Locate the cell with the specified text and output its [X, Y] center coordinate. 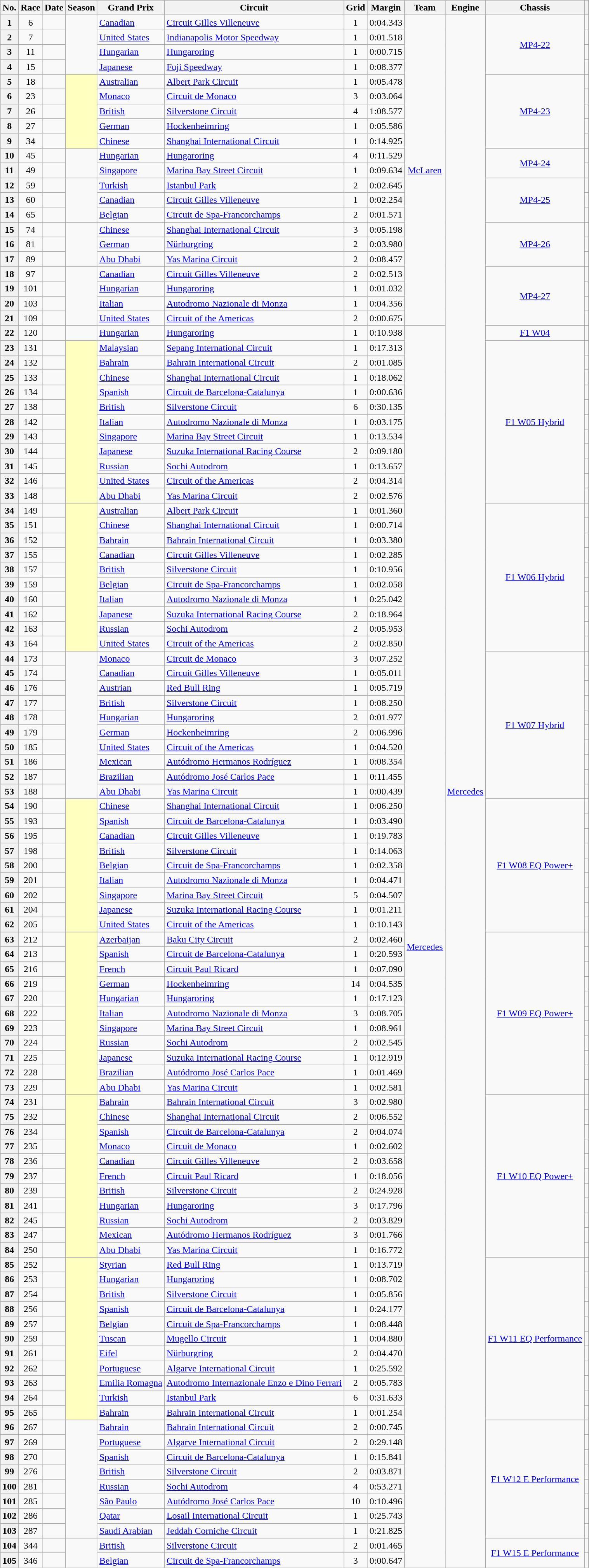
62 [9, 925]
176 [31, 688]
0:03.829 [386, 1220]
0:10.938 [386, 333]
0:01.469 [386, 1072]
0:00.636 [386, 392]
33 [9, 496]
142 [31, 422]
0:08.448 [386, 1324]
MP4-27 [535, 296]
MP4-24 [535, 163]
MP4-25 [535, 200]
73 [9, 1087]
94 [9, 1398]
0:05.953 [386, 629]
0:08.702 [386, 1279]
96 [9, 1427]
32 [9, 481]
0:04.520 [386, 747]
270 [31, 1457]
F1 W12 E Performance [535, 1479]
0:05.856 [386, 1294]
69 [9, 1028]
0:14.063 [386, 850]
0:03.871 [386, 1472]
0:12.919 [386, 1058]
36 [9, 540]
16 [9, 244]
0:06.552 [386, 1117]
48 [9, 718]
0:01.360 [386, 510]
9 [9, 141]
0:01.571 [386, 215]
187 [31, 777]
17 [9, 259]
213 [31, 954]
281 [31, 1486]
0:05.198 [386, 230]
8 [9, 126]
55 [9, 821]
177 [31, 703]
51 [9, 762]
56 [9, 836]
253 [31, 1279]
261 [31, 1353]
0:10.496 [386, 1501]
Chassis [535, 8]
267 [31, 1427]
35 [9, 525]
46 [9, 688]
0:25.042 [386, 599]
0:08.457 [386, 259]
0:01.766 [386, 1235]
Emilia Romagna [130, 1383]
Fuji Speedway [254, 67]
70 [9, 1043]
157 [31, 570]
Austrian [130, 688]
86 [9, 1279]
0:05.478 [386, 82]
F1 W09 EQ Power+ [535, 1013]
286 [31, 1516]
Baku City Circuit [254, 939]
0:05.783 [386, 1383]
162 [31, 614]
222 [31, 1013]
225 [31, 1058]
Tuscan [130, 1338]
0:03.380 [386, 540]
0:01.211 [386, 910]
39 [9, 584]
0:01.032 [386, 289]
262 [31, 1368]
148 [31, 496]
0:18.062 [386, 377]
0:25.592 [386, 1368]
25 [9, 377]
12 [9, 185]
149 [31, 510]
Losail International Circuit [254, 1516]
0:02.581 [386, 1087]
134 [31, 392]
91 [9, 1353]
31 [9, 466]
104 [9, 1545]
0:02.358 [386, 865]
F1 W04 [535, 333]
120 [31, 333]
235 [31, 1146]
79 [9, 1176]
0:25.743 [386, 1516]
0:19.783 [386, 836]
52 [9, 777]
Race [31, 8]
0:02.058 [386, 584]
231 [31, 1102]
131 [31, 348]
0:08.377 [386, 67]
95 [9, 1413]
Date [54, 8]
0:53.271 [386, 1486]
87 [9, 1294]
72 [9, 1072]
0:17.123 [386, 998]
109 [31, 318]
132 [31, 362]
263 [31, 1383]
254 [31, 1294]
269 [31, 1442]
Engine [465, 8]
64 [9, 954]
163 [31, 629]
0:03.490 [386, 821]
0:08.250 [386, 703]
F1 W08 EQ Power+ [535, 866]
0:00.745 [386, 1427]
224 [31, 1043]
0:07.252 [386, 659]
54 [9, 806]
0:04.470 [386, 1353]
McLaren [425, 170]
0:05.586 [386, 126]
0:16.772 [386, 1250]
155 [31, 555]
204 [31, 910]
92 [9, 1368]
212 [31, 939]
105 [9, 1560]
0:02.460 [386, 939]
146 [31, 481]
67 [9, 998]
102 [9, 1516]
0:02.645 [386, 185]
0:04.880 [386, 1338]
85 [9, 1265]
0:00.439 [386, 791]
237 [31, 1176]
138 [31, 407]
0:04.343 [386, 23]
179 [31, 732]
40 [9, 599]
173 [31, 659]
216 [31, 969]
30 [9, 451]
0:18.056 [386, 1176]
Mugello Circuit [254, 1338]
20 [9, 303]
0:06.250 [386, 806]
247 [31, 1235]
MP4-26 [535, 244]
0:11.529 [386, 155]
0:17.313 [386, 348]
0:00.647 [386, 1560]
195 [31, 836]
88 [9, 1309]
53 [9, 791]
Sepang International Circuit [254, 348]
202 [31, 895]
Grid [356, 8]
265 [31, 1413]
98 [9, 1457]
0:24.177 [386, 1309]
219 [31, 984]
0:02.850 [386, 643]
0:04.535 [386, 984]
No. [9, 8]
São Paulo [130, 1501]
13 [9, 200]
57 [9, 850]
174 [31, 673]
F1 W15 E Performance [535, 1553]
68 [9, 1013]
66 [9, 984]
0:01.085 [386, 362]
Autodromo Internazionale Enzo e Dino Ferrari [254, 1383]
190 [31, 806]
144 [31, 451]
145 [31, 466]
Circuit [254, 8]
0:13.719 [386, 1265]
F1 W05 Hybrid [535, 422]
0:02.602 [386, 1146]
152 [31, 540]
0:08.354 [386, 762]
Grand Prix [130, 8]
0:01.977 [386, 718]
164 [31, 643]
0:01.254 [386, 1413]
133 [31, 377]
232 [31, 1117]
188 [31, 791]
Qatar [130, 1516]
259 [31, 1338]
0:04.507 [386, 895]
185 [31, 747]
0:01.518 [386, 37]
0:15.841 [386, 1457]
71 [9, 1058]
43 [9, 643]
93 [9, 1383]
0:29.148 [386, 1442]
193 [31, 821]
285 [31, 1501]
0:03.064 [386, 96]
159 [31, 584]
42 [9, 629]
0:10.143 [386, 925]
0:24.928 [386, 1191]
MP4-23 [535, 111]
24 [9, 362]
0:31.633 [386, 1398]
38 [9, 570]
1:08.577 [386, 111]
252 [31, 1265]
MP4-22 [535, 45]
287 [31, 1531]
63 [9, 939]
220 [31, 998]
Jeddah Corniche Circuit [254, 1531]
0:13.534 [386, 437]
0:00.675 [386, 318]
99 [9, 1472]
0:08.705 [386, 1013]
76 [9, 1132]
77 [9, 1146]
250 [31, 1250]
Season [82, 8]
82 [9, 1220]
F1 W10 EQ Power+ [535, 1176]
201 [31, 880]
0:05.011 [386, 673]
0:02.254 [386, 200]
264 [31, 1398]
223 [31, 1028]
0:08.961 [386, 1028]
0:01.465 [386, 1545]
0:30.135 [386, 407]
0:02.576 [386, 496]
Team [425, 8]
0:06.996 [386, 732]
0:04.314 [386, 481]
151 [31, 525]
0:17.796 [386, 1206]
0:20.593 [386, 954]
257 [31, 1324]
178 [31, 718]
256 [31, 1309]
F1 W07 Hybrid [535, 725]
0:09.180 [386, 451]
F1 W11 EQ Performance [535, 1339]
80 [9, 1191]
0:04.471 [386, 880]
346 [31, 1560]
Saudi Arabian [130, 1531]
78 [9, 1161]
0:03.980 [386, 244]
50 [9, 747]
0:03.658 [386, 1161]
58 [9, 865]
198 [31, 850]
160 [31, 599]
75 [9, 1117]
229 [31, 1087]
186 [31, 762]
0:00.714 [386, 525]
Eifel [130, 1353]
90 [9, 1338]
234 [31, 1132]
0:04.356 [386, 303]
228 [31, 1072]
0:13.657 [386, 466]
205 [31, 925]
Indianapolis Motor Speedway [254, 37]
0:00.715 [386, 52]
239 [31, 1191]
100 [9, 1486]
0:14.925 [386, 141]
0:02.980 [386, 1102]
241 [31, 1206]
0:02.285 [386, 555]
Margin [386, 8]
F1 W06 Hybrid [535, 577]
Styrian [130, 1265]
44 [9, 659]
29 [9, 437]
83 [9, 1235]
0:11.455 [386, 777]
344 [31, 1545]
21 [9, 318]
0:02.513 [386, 274]
19 [9, 289]
0:02.545 [386, 1043]
41 [9, 614]
276 [31, 1472]
0:09.634 [386, 170]
Malaysian [130, 348]
0:03.175 [386, 422]
143 [31, 437]
Azerbaijan [130, 939]
0:04.074 [386, 1132]
0:05.719 [386, 688]
37 [9, 555]
200 [31, 865]
28 [9, 422]
0:18.964 [386, 614]
0:21.825 [386, 1531]
61 [9, 910]
245 [31, 1220]
0:07.090 [386, 969]
47 [9, 703]
236 [31, 1161]
0:10.956 [386, 570]
84 [9, 1250]
22 [9, 333]
